Find where the given text appears and provide that cell's center as [x, y] coordinate. 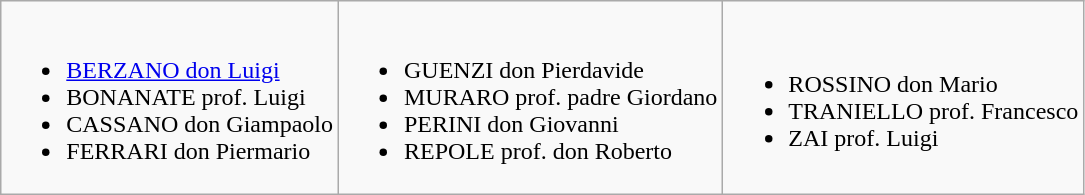
BERZANO don LuigiBONANATE prof. LuigiCASSANO don GiampaoloFERRARI don Piermario [170, 98]
ROSSINO don MarioTRANIELLO prof. FrancescoZAI prof. Luigi [904, 98]
GUENZI don PierdavideMURARO prof. padre GiordanoPERINI don GiovanniREPOLE prof. don Roberto [530, 98]
